Capture the cell that displays the provided text and extract its (x, y) central coordinate. 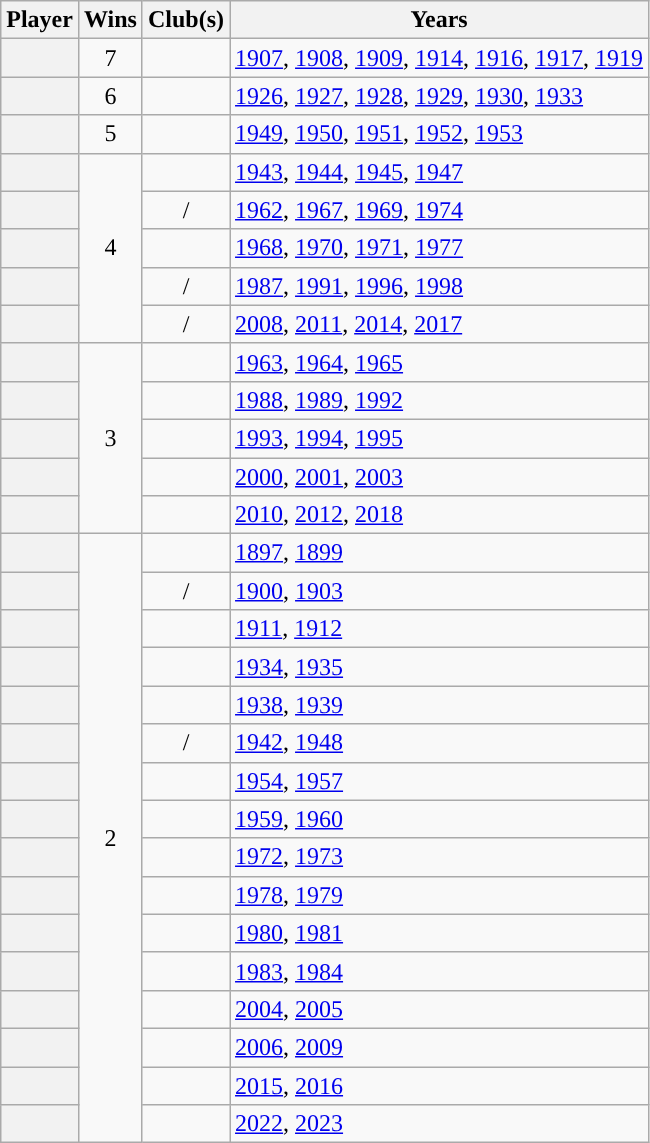
2010, 2012, 2018 (440, 515)
2015, 2016 (440, 1085)
2 (110, 838)
Years (440, 20)
1963, 1964, 1965 (440, 362)
1942, 1948 (440, 743)
Player (40, 20)
1959, 1960 (440, 819)
1972, 1973 (440, 857)
5 (110, 134)
7 (110, 58)
1983, 1984 (440, 971)
2004, 2005 (440, 1009)
1897, 1899 (440, 553)
1993, 1994, 1995 (440, 438)
4 (110, 248)
1987, 1991, 1996, 1998 (440, 286)
1907, 1908, 1909, 1914, 1916, 1917, 1919 (440, 58)
1949, 1950, 1951, 1952, 1953 (440, 134)
1988, 1989, 1992 (440, 400)
1943, 1944, 1945, 1947 (440, 172)
6 (110, 96)
Club(s) (186, 20)
1926, 1927, 1928, 1929, 1930, 1933 (440, 96)
1911, 1912 (440, 629)
2008, 2011, 2014, 2017 (440, 324)
1900, 1903 (440, 591)
2000, 2001, 2003 (440, 477)
2006, 2009 (440, 1047)
3 (110, 438)
1934, 1935 (440, 667)
1968, 1970, 1971, 1977 (440, 248)
Wins (110, 20)
1978, 1979 (440, 895)
1938, 1939 (440, 705)
1954, 1957 (440, 781)
2022, 2023 (440, 1124)
1980, 1981 (440, 933)
1962, 1967, 1969, 1974 (440, 210)
